Pinpoint the cell where the given text exists, returning its (x, y) midpoint coordinate. 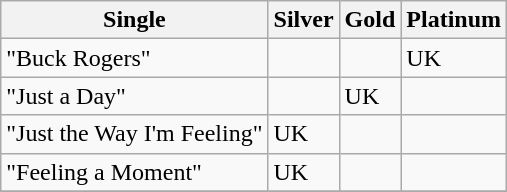
Gold (370, 20)
"Buck Rogers" (134, 58)
Single (134, 20)
"Feeling a Moment" (134, 172)
"Just a Day" (134, 96)
Silver (304, 20)
Platinum (454, 20)
"Just the Way I'm Feeling" (134, 134)
